Extract the [X, Y] coordinate from the center of the cell holding the provided text.  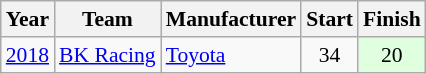
Year [28, 19]
Toyota [231, 55]
20 [392, 55]
Finish [392, 19]
2018 [28, 55]
34 [330, 55]
Team [108, 19]
Manufacturer [231, 19]
BK Racing [108, 55]
Start [330, 19]
